Locate the cell with the specified text and output its [x, y] center coordinate. 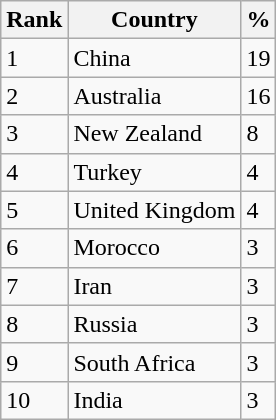
Morocco [154, 248]
9 [34, 362]
China [154, 58]
South Africa [154, 362]
India [154, 400]
2 [34, 96]
New Zealand [154, 134]
7 [34, 286]
19 [258, 58]
Iran [154, 286]
1 [34, 58]
Russia [154, 324]
United Kingdom [154, 210]
6 [34, 248]
10 [34, 400]
Country [154, 20]
% [258, 20]
5 [34, 210]
16 [258, 96]
Rank [34, 20]
Australia [154, 96]
Turkey [154, 172]
